Provide the (X, Y) coordinate of the cell's center where the given text is located.  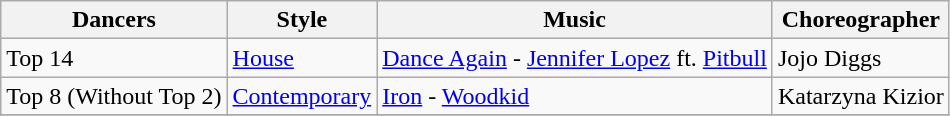
Katarzyna Kizior (860, 96)
Top 14 (114, 58)
Dancers (114, 20)
Choreographer (860, 20)
Top 8 (Without Top 2) (114, 96)
Music (575, 20)
Iron - Woodkid (575, 96)
House (302, 58)
Style (302, 20)
Contemporary (302, 96)
Jojo Diggs (860, 58)
Dance Again - Jennifer Lopez ft. Pitbull (575, 58)
